Locate the cell with the specified text and output its (x, y) center coordinate. 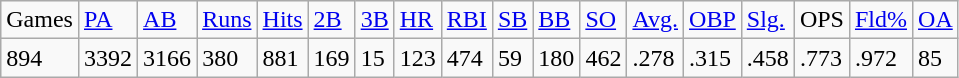
894 (40, 58)
OA (936, 20)
SB (512, 20)
.315 (713, 58)
OPS (822, 20)
AB (168, 20)
PA (108, 20)
.773 (822, 58)
169 (332, 58)
OBP (713, 20)
3B (374, 20)
BB (556, 20)
15 (374, 58)
HR (418, 20)
.972 (880, 58)
3166 (168, 58)
180 (556, 58)
RBI (466, 20)
Runs (227, 20)
Games (40, 20)
59 (512, 58)
Fld% (880, 20)
123 (418, 58)
474 (466, 58)
Slg. (768, 20)
.278 (656, 58)
Avg. (656, 20)
462 (604, 58)
85 (936, 58)
.458 (768, 58)
2B (332, 20)
3392 (108, 58)
881 (282, 58)
SO (604, 20)
380 (227, 58)
Hits (282, 20)
